Return the [X, Y] coordinate for the center point of the cell that contains the specified text.  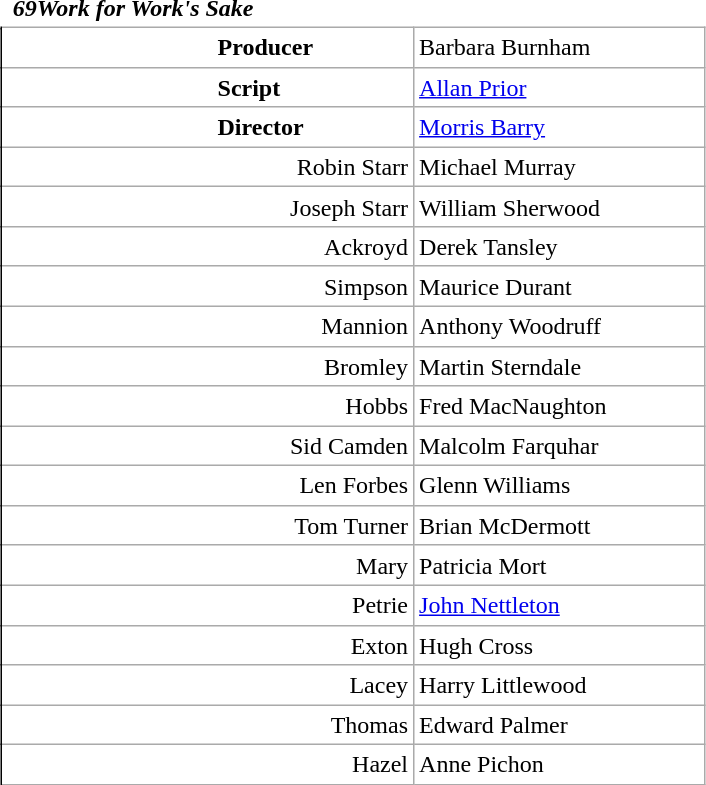
Michael Murray [560, 167]
John Nettleton [560, 605]
Exton [208, 645]
Script [208, 87]
Hugh Cross [560, 645]
Len Forbes [208, 486]
Glenn Williams [560, 486]
Maurice Durant [560, 286]
Hazel [208, 765]
Harry Littlewood [560, 685]
Allan Prior [560, 87]
Malcolm Farquhar [560, 446]
Ackroyd [208, 247]
Derek Tansley [560, 247]
Edward Palmer [560, 725]
Producer [208, 47]
Mannion [208, 326]
Fred MacNaughton [560, 406]
Bromley [208, 366]
Tom Turner [208, 525]
Mary [208, 565]
Patricia Mort [560, 565]
Anthony Woodruff [560, 326]
Lacey [208, 685]
Anne Pichon [560, 765]
William Sherwood [560, 207]
Morris Barry [560, 127]
Robin Starr [208, 167]
Joseph Starr [208, 207]
Barbara Burnham [560, 47]
Simpson [208, 286]
Martin Sterndale [560, 366]
Sid Camden [208, 446]
Hobbs [208, 406]
Director [208, 127]
Petrie [208, 605]
Brian McDermott [560, 525]
Thomas [208, 725]
